Determine the (X, Y) coordinate at the center of the cell enclosing the given text.  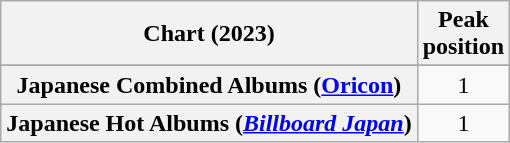
Japanese Hot Albums (Billboard Japan) (209, 123)
Chart (2023) (209, 34)
Japanese Combined Albums (Oricon) (209, 85)
Peakposition (463, 34)
